Find where the given text appears and provide that cell's center as [x, y] coordinate. 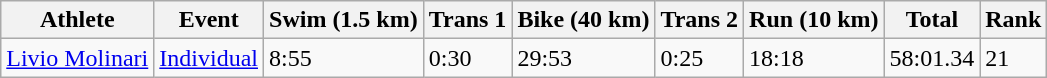
Event [209, 20]
Livio Molinari [78, 58]
Swim (1.5 km) [344, 20]
0:25 [700, 58]
Individual [209, 58]
58:01.34 [932, 58]
18:18 [814, 58]
Trans 1 [468, 20]
0:30 [468, 58]
Athlete [78, 20]
Trans 2 [700, 20]
Rank [1014, 20]
8:55 [344, 58]
29:53 [584, 58]
Bike (40 km) [584, 20]
21 [1014, 58]
Total [932, 20]
Run (10 km) [814, 20]
